Determine the (X, Y) coordinate at the center of the cell enclosing the given text.  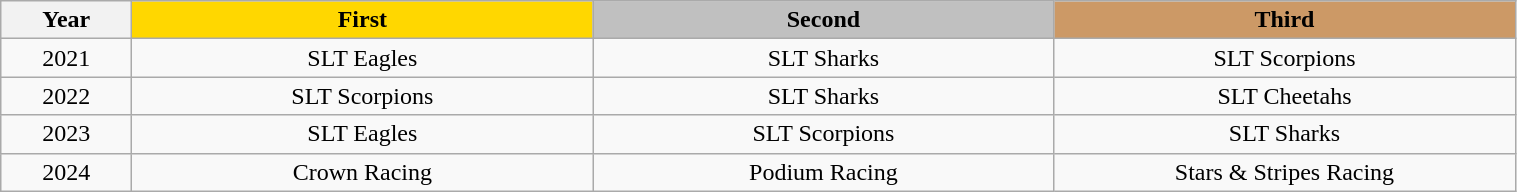
Third (1284, 20)
Podium Racing (824, 172)
Second (824, 20)
2021 (66, 58)
Stars & Stripes Racing (1284, 172)
2022 (66, 96)
2023 (66, 134)
Year (66, 20)
First (362, 20)
Crown Racing (362, 172)
2024 (66, 172)
SLT Cheetahs (1284, 96)
